Locate the cell with the specified text and output its (X, Y) center coordinate. 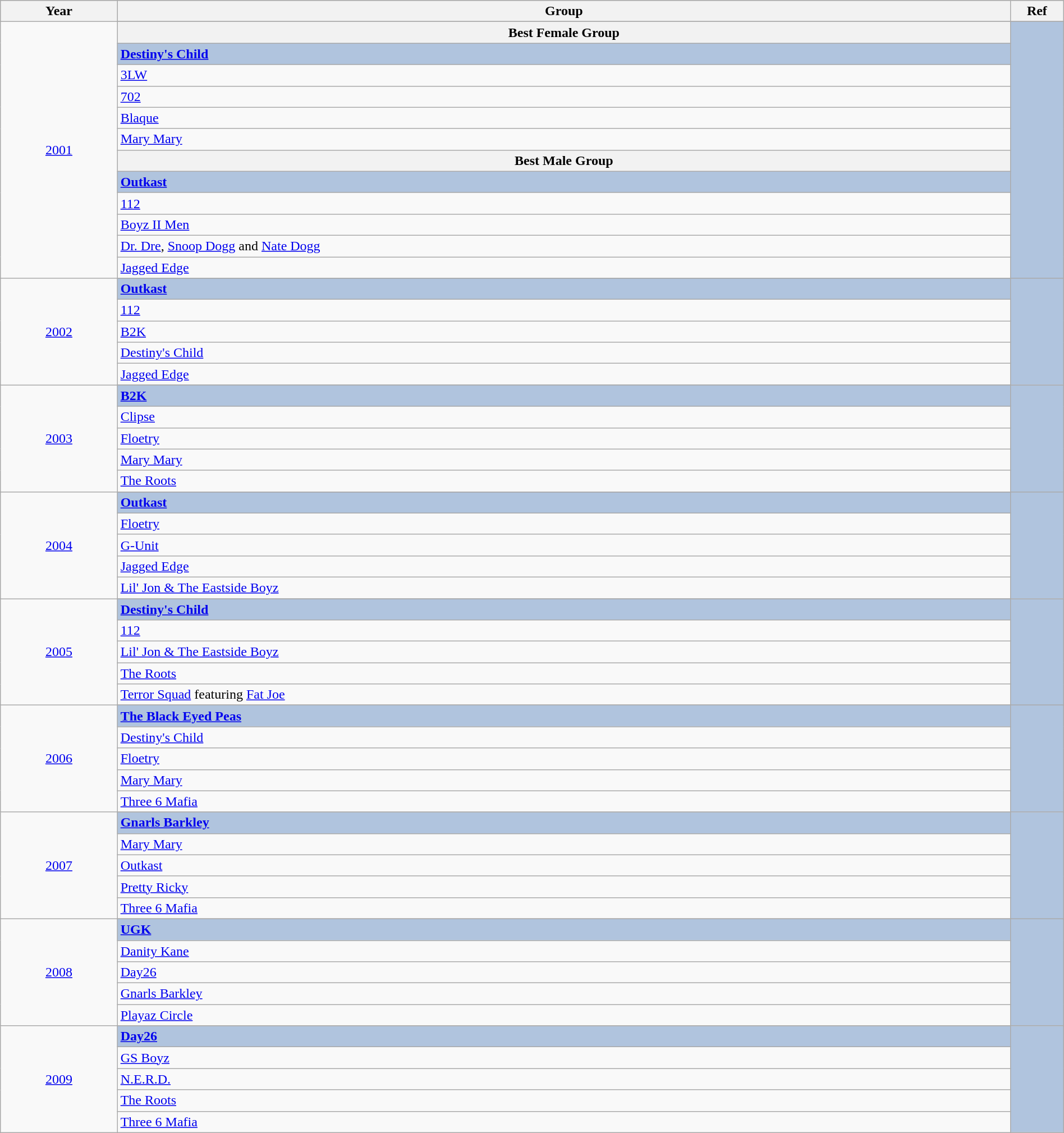
Boyz II Men (563, 224)
Ref (1037, 11)
Best Male Group (563, 160)
Pretty Ricky (563, 887)
Clipse (563, 417)
2006 (59, 759)
GS Boyz (563, 1058)
2004 (59, 545)
2001 (59, 150)
2008 (59, 972)
UGK (563, 929)
Group (563, 11)
N.E.R.D. (563, 1079)
Year (59, 11)
Best Female Group (563, 33)
702 (563, 97)
Playaz Circle (563, 1015)
2009 (59, 1079)
Danity Kane (563, 951)
2007 (59, 865)
Dr. Dre, Snoop Dogg and Nate Dogg (563, 246)
G-Unit (563, 545)
2003 (59, 438)
The Black Eyed Peas (563, 716)
Blaque (563, 118)
3LW (563, 75)
2005 (59, 652)
Terror Squad featuring Fat Joe (563, 695)
2002 (59, 332)
